Scan for the cell matching the given text and deliver its [X, Y] coordinate at center. 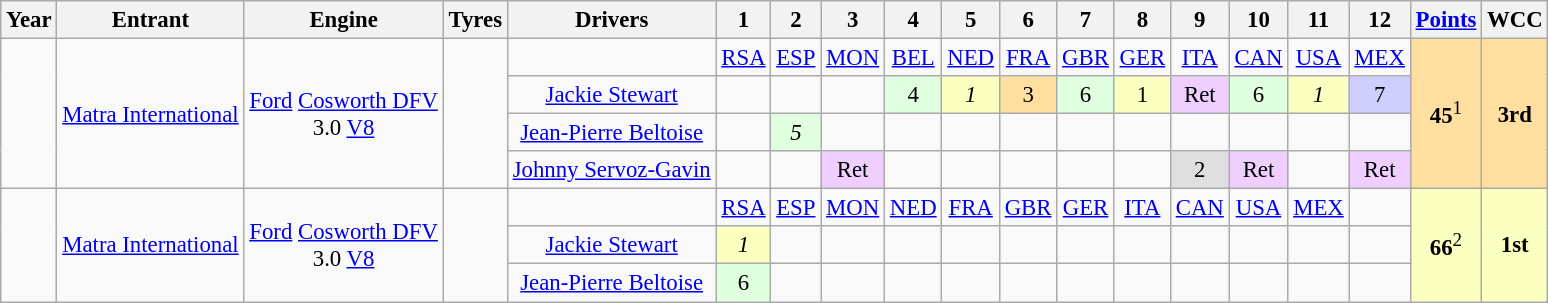
Engine [344, 20]
8 [1142, 20]
WCC [1515, 20]
Johnny Servoz-Gavin [612, 170]
451 [1446, 114]
10 [1258, 20]
12 [1380, 20]
3rd [1515, 114]
11 [1318, 20]
Year [29, 20]
9 [1200, 20]
Entrant [150, 20]
Drivers [612, 20]
BEL [914, 58]
1st [1515, 246]
662 [1446, 246]
Points [1446, 20]
Tyres [475, 20]
